Pinpoint the cell where the given text exists, returning its (x, y) midpoint coordinate. 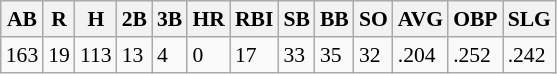
19 (59, 55)
BB (334, 19)
17 (254, 55)
35 (334, 55)
HR (208, 19)
AB (22, 19)
33 (296, 55)
0 (208, 55)
AVG (420, 19)
.204 (420, 55)
3B (170, 19)
32 (374, 55)
.252 (476, 55)
163 (22, 55)
13 (134, 55)
SO (374, 19)
SB (296, 19)
R (59, 19)
H (96, 19)
2B (134, 19)
113 (96, 55)
RBI (254, 19)
.242 (530, 55)
4 (170, 55)
OBP (476, 19)
SLG (530, 19)
